Output the [x, y] coordinate of the center of the cell containing the given text.  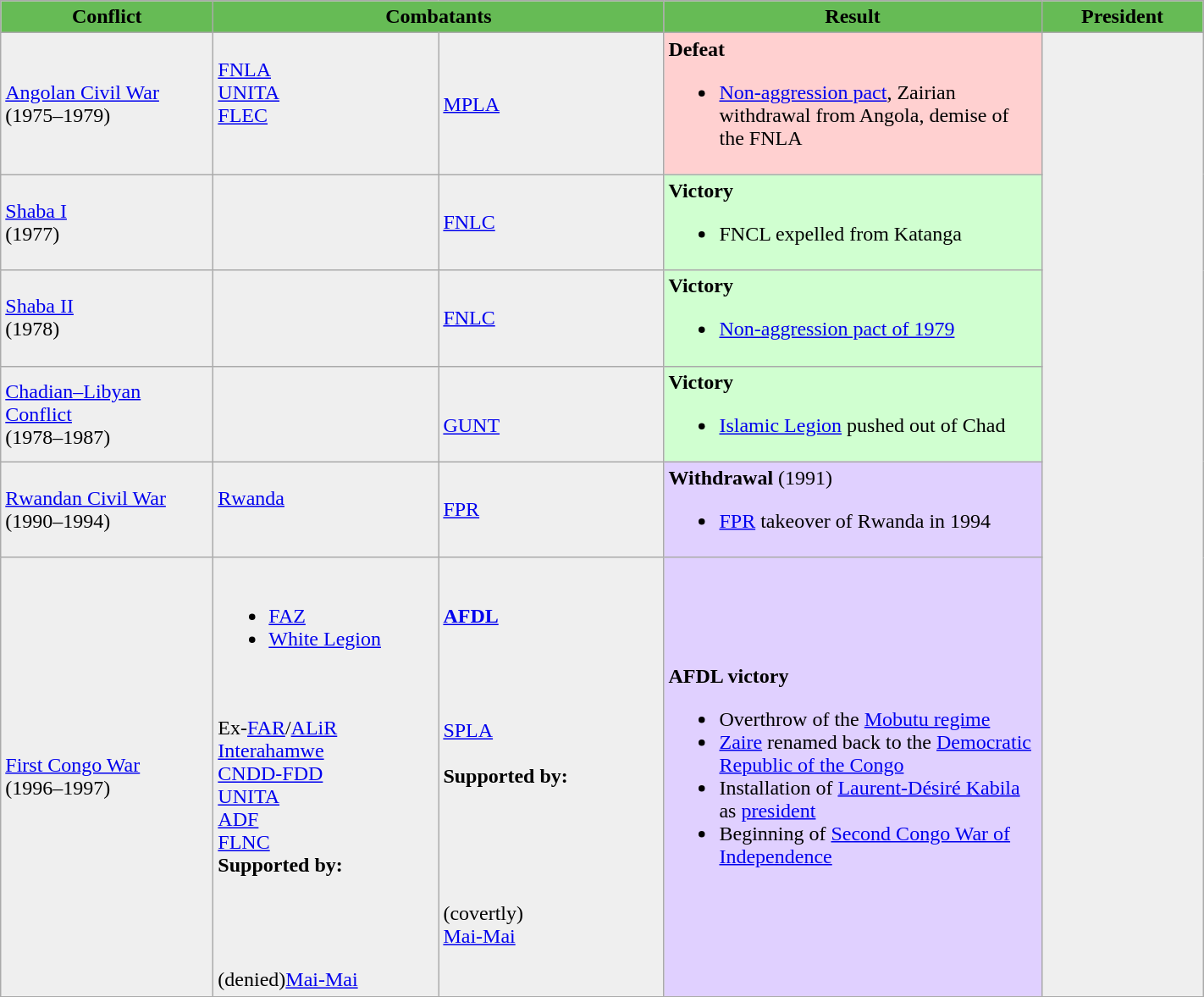
Chadian–Libyan Conflict(1978–1987) [107, 413]
Result [853, 17]
GUNT [551, 413]
Withdrawal (1991)FPR takeover of Rwanda in 1994 [853, 510]
VictoryNon-aggression pact of 1979 [853, 318]
MPLA [551, 103]
DefeatNon-aggression pact, Zairian withdrawal from Angola, demise of the FNLA [853, 103]
Shaba II(1978) [107, 318]
Angolan Civil War(1975–1979) [107, 103]
Conflict [107, 17]
Shaba I(1977) [107, 222]
Rwanda [326, 510]
FAZWhite Legion Ex-FAR/ALiR Interahamwe CNDD-FDD UNITA ADF FLNCSupported by: (denied)Mai-Mai [326, 777]
First Congo War(1996–1997) [107, 777]
Combatants [439, 17]
FNLA UNITA FLEC [326, 103]
VictoryFNCL expelled from Katanga [853, 222]
FPR [551, 510]
AFDL SPLASupported by: (covertly)Mai-Mai [551, 777]
Rwandan Civil War(1990–1994) [107, 510]
VictoryIslamic Legion pushed out of Chad [853, 413]
President [1123, 17]
